Pinpoint the cell where the given text exists, returning its [x, y] midpoint coordinate. 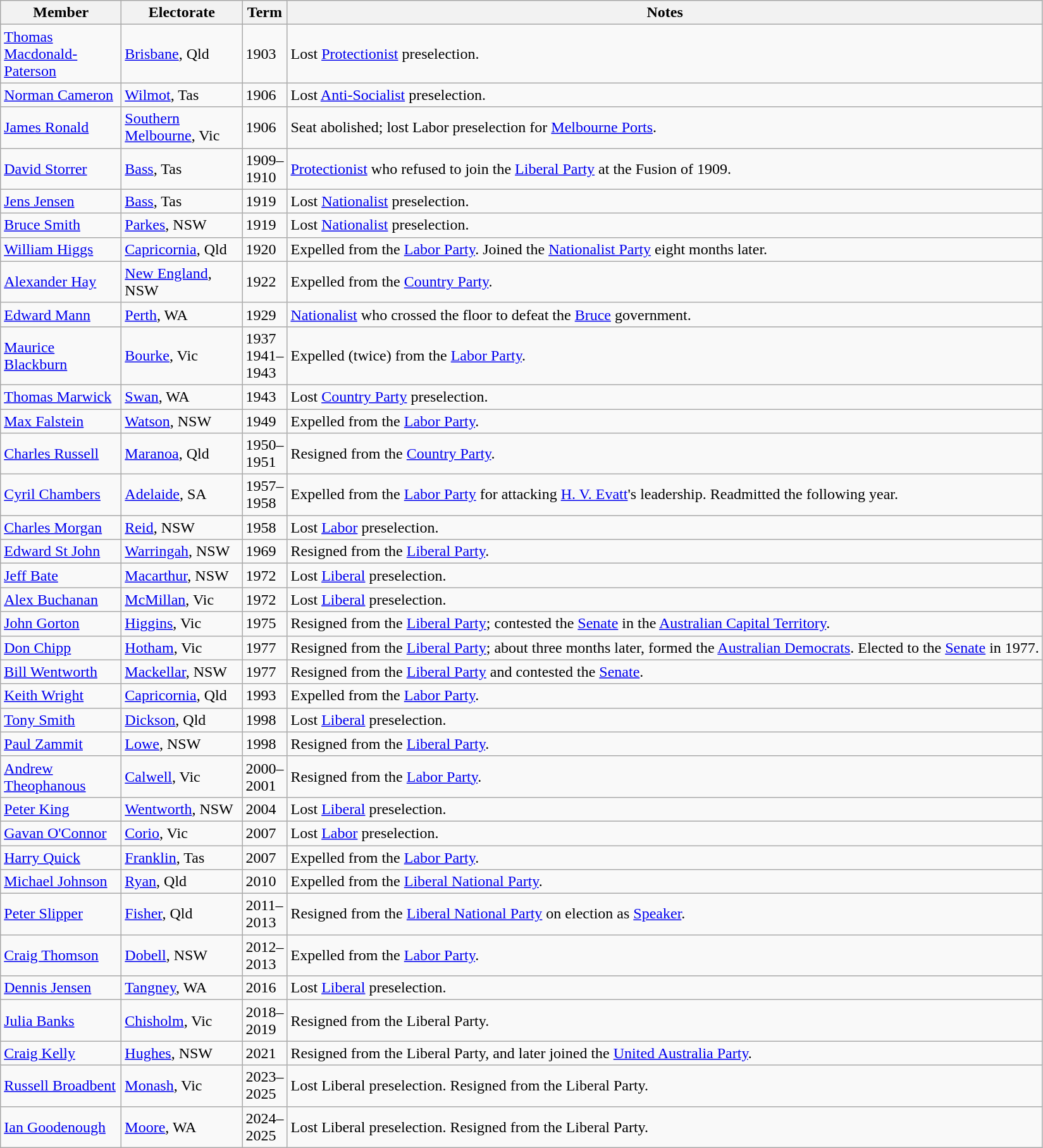
Bruce Smith [61, 225]
Jens Jensen [61, 201]
New England, NSW [182, 282]
2012–2013 [264, 955]
Notes [665, 13]
Thomas Macdonald-Paterson [61, 54]
Expelled from the Liberal National Party. [665, 882]
Calwell, Vic [182, 777]
Don Chipp [61, 648]
William Higgs [61, 249]
Lowe, NSW [182, 744]
1993 [264, 696]
Expelled from the Labor Party for attacking H. V. Evatt's leadership. Readmitted the following year. [665, 495]
John Gorton [61, 624]
Member [61, 13]
1957–1958 [264, 495]
2010 [264, 882]
1909–1910 [264, 168]
19371941–1943 [264, 355]
Perth, WA [182, 314]
1950–1951 [264, 454]
Resigned from the Liberal Party, and later joined the United Australia Party. [665, 1053]
Corio, Vic [182, 833]
Lost Protectionist preselection. [665, 54]
Russell Broadbent [61, 1085]
Charles Morgan [61, 528]
Craig Kelly [61, 1053]
Resigned from the Liberal National Party on election as Speaker. [665, 915]
2023–2025 [264, 1085]
Keith Wright [61, 696]
Seat abolished; lost Labor preselection for Melbourne Ports. [665, 128]
Bill Wentworth [61, 672]
Maurice Blackburn [61, 355]
2011–2013 [264, 915]
Term [264, 13]
Monash, Vic [182, 1085]
Hughes, NSW [182, 1053]
1949 [264, 421]
Charles Russell [61, 454]
Higgins, Vic [182, 624]
Tangney, WA [182, 988]
Expelled from the Country Party. [665, 282]
1929 [264, 314]
Resigned from the Country Party. [665, 454]
Harry Quick [61, 857]
1958 [264, 528]
Alexander Hay [61, 282]
Moore, WA [182, 1127]
Bourke, Vic [182, 355]
1903 [264, 54]
Ian Goodenough [61, 1127]
Brisbane, Qld [182, 54]
Dennis Jensen [61, 988]
Chisholm, Vic [182, 1021]
Thomas Marwick [61, 397]
Expelled from the Labor Party. Joined the Nationalist Party eight months later. [665, 249]
Cyril Chambers [61, 495]
1969 [264, 552]
Lost Country Party preselection. [665, 397]
Gavan O'Connor [61, 833]
1975 [264, 624]
Resigned from the Liberal Party; contested the Senate in the Australian Capital Territory. [665, 624]
Craig Thomson [61, 955]
Swan, WA [182, 397]
Expelled (twice) from the Labor Party. [665, 355]
James Ronald [61, 128]
2024–2025 [264, 1127]
Reid, NSW [182, 528]
1943 [264, 397]
Adelaide, SA [182, 495]
Electorate [182, 13]
Tony Smith [61, 720]
Julia Banks [61, 1021]
Macarthur, NSW [182, 576]
Max Falstein [61, 421]
Edward St John [61, 552]
Mackellar, NSW [182, 672]
Alex Buchanan [61, 600]
1922 [264, 282]
Peter Slipper [61, 915]
Dobell, NSW [182, 955]
Protectionist who refused to join the Liberal Party at the Fusion of 1909. [665, 168]
Peter King [61, 809]
Wilmot, Tas [182, 95]
Southern Melbourne, Vic [182, 128]
Nationalist who crossed the floor to defeat the Bruce government. [665, 314]
2021 [264, 1053]
McMillan, Vic [182, 600]
Ryan, Qld [182, 882]
Resigned from the Liberal Party and contested the Senate. [665, 672]
Michael Johnson [61, 882]
2000–2001 [264, 777]
Resigned from the Labor Party. [665, 777]
Dickson, Qld [182, 720]
Edward Mann [61, 314]
Maranoa, Qld [182, 454]
Franklin, Tas [182, 857]
David Storrer [61, 168]
Jeff Bate [61, 576]
2004 [264, 809]
Wentworth, NSW [182, 809]
2018–2019 [264, 1021]
Parkes, NSW [182, 225]
2016 [264, 988]
Resigned from the Liberal Party; about three months later, formed the Australian Democrats. Elected to the Senate in 1977. [665, 648]
Hotham, Vic [182, 648]
Fisher, Qld [182, 915]
Norman Cameron [61, 95]
Watson, NSW [182, 421]
Lost Anti-Socialist preselection. [665, 95]
Paul Zammit [61, 744]
Andrew Theophanous [61, 777]
1920 [264, 249]
Warringah, NSW [182, 552]
